Determine the (X, Y) coordinate at the center of the cell enclosing the given text.  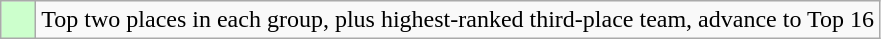
Top two places in each group, plus highest-ranked third-place team, advance to Top 16 (458, 20)
